Scan for the cell matching the given text and deliver its (X, Y) coordinate at center. 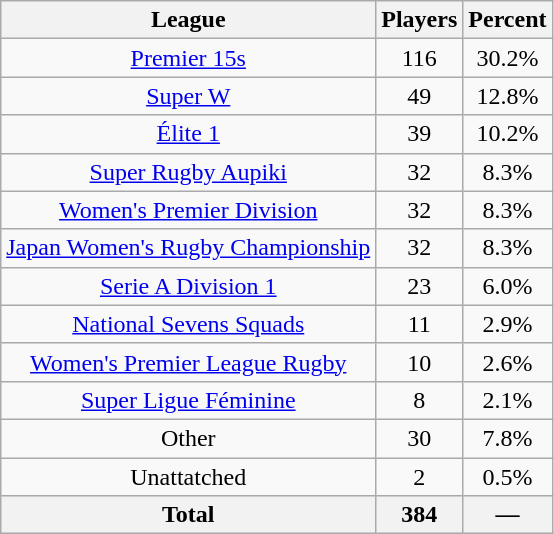
2.1% (508, 400)
23 (420, 286)
12.8% (508, 96)
Women's Premier Division (188, 210)
6.0% (508, 286)
— (508, 515)
30.2% (508, 58)
7.8% (508, 438)
Unattatched (188, 477)
8 (420, 400)
10.2% (508, 134)
2.9% (508, 324)
League (188, 20)
Super Rugby Aupiki (188, 172)
National Sevens Squads (188, 324)
10 (420, 362)
Super Ligue Féminine (188, 400)
30 (420, 438)
11 (420, 324)
Total (188, 515)
Premier 15s (188, 58)
0.5% (508, 477)
49 (420, 96)
384 (420, 515)
Percent (508, 20)
Serie A Division 1 (188, 286)
Women's Premier League Rugby (188, 362)
2 (420, 477)
Players (420, 20)
116 (420, 58)
Japan Women's Rugby Championship (188, 248)
Super W (188, 96)
Other (188, 438)
2.6% (508, 362)
39 (420, 134)
Élite 1 (188, 134)
